Search for the cell housing the specified text and yield its [x, y] center coordinate. 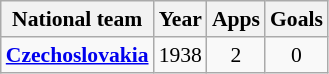
Czechoslovakia [78, 55]
1938 [180, 55]
2 [236, 55]
Goals [296, 19]
Apps [236, 19]
Year [180, 19]
0 [296, 55]
National team [78, 19]
